Scan for the cell matching the given text and deliver its (x, y) coordinate at center. 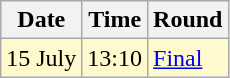
Date (42, 20)
Time (115, 20)
Round (188, 20)
13:10 (115, 58)
15 July (42, 58)
Final (188, 58)
